Output the [x, y] coordinate of the center of the cell containing the given text.  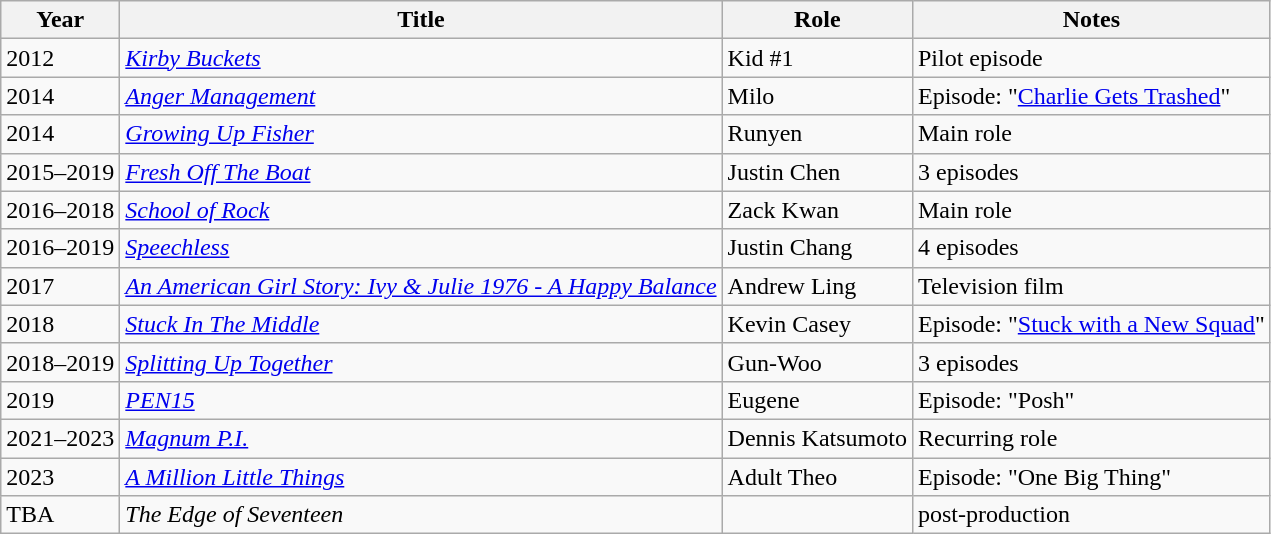
Adult Theo [817, 477]
2017 [60, 286]
Stuck In The Middle [421, 324]
Gun-Woo [817, 362]
Dennis Katsumoto [817, 438]
post-production [1091, 515]
Andrew Ling [817, 286]
School of Rock [421, 210]
2021–2023 [60, 438]
2018–2019 [60, 362]
Title [421, 20]
Speechless [421, 248]
2015–2019 [60, 172]
Justin Chang [817, 248]
Episode: "Charlie Gets Trashed" [1091, 96]
The Edge of Seventeen [421, 515]
2012 [60, 58]
An American Girl Story: Ivy & Julie 1976 - A Happy Balance [421, 286]
2016–2019 [60, 248]
Zack Kwan [817, 210]
Role [817, 20]
Recurring role [1091, 438]
2018 [60, 324]
Growing Up Fisher [421, 134]
Justin Chen [817, 172]
Episode: "One Big Thing" [1091, 477]
Kid #1 [817, 58]
A Million Little Things [421, 477]
Episode: "Stuck with a New Squad" [1091, 324]
2019 [60, 400]
Television film [1091, 286]
Eugene [817, 400]
TBA [60, 515]
Year [60, 20]
Notes [1091, 20]
Milo [817, 96]
Kirby Buckets [421, 58]
Magnum P.I. [421, 438]
PEN15 [421, 400]
Runyen [817, 134]
Anger Management [421, 96]
2016–2018 [60, 210]
Fresh Off The Boat [421, 172]
Kevin Casey [817, 324]
Pilot episode [1091, 58]
Splitting Up Together [421, 362]
Episode: "Posh" [1091, 400]
2023 [60, 477]
4 episodes [1091, 248]
